For the text-containing cell, return its midpoint in [X, Y] coordinate format. 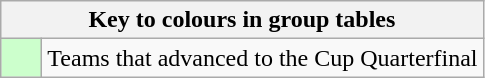
Key to colours in group tables [242, 20]
Teams that advanced to the Cup Quarterfinal [262, 58]
